From the cell containing the given text, extract its center point as [X, Y] coordinate. 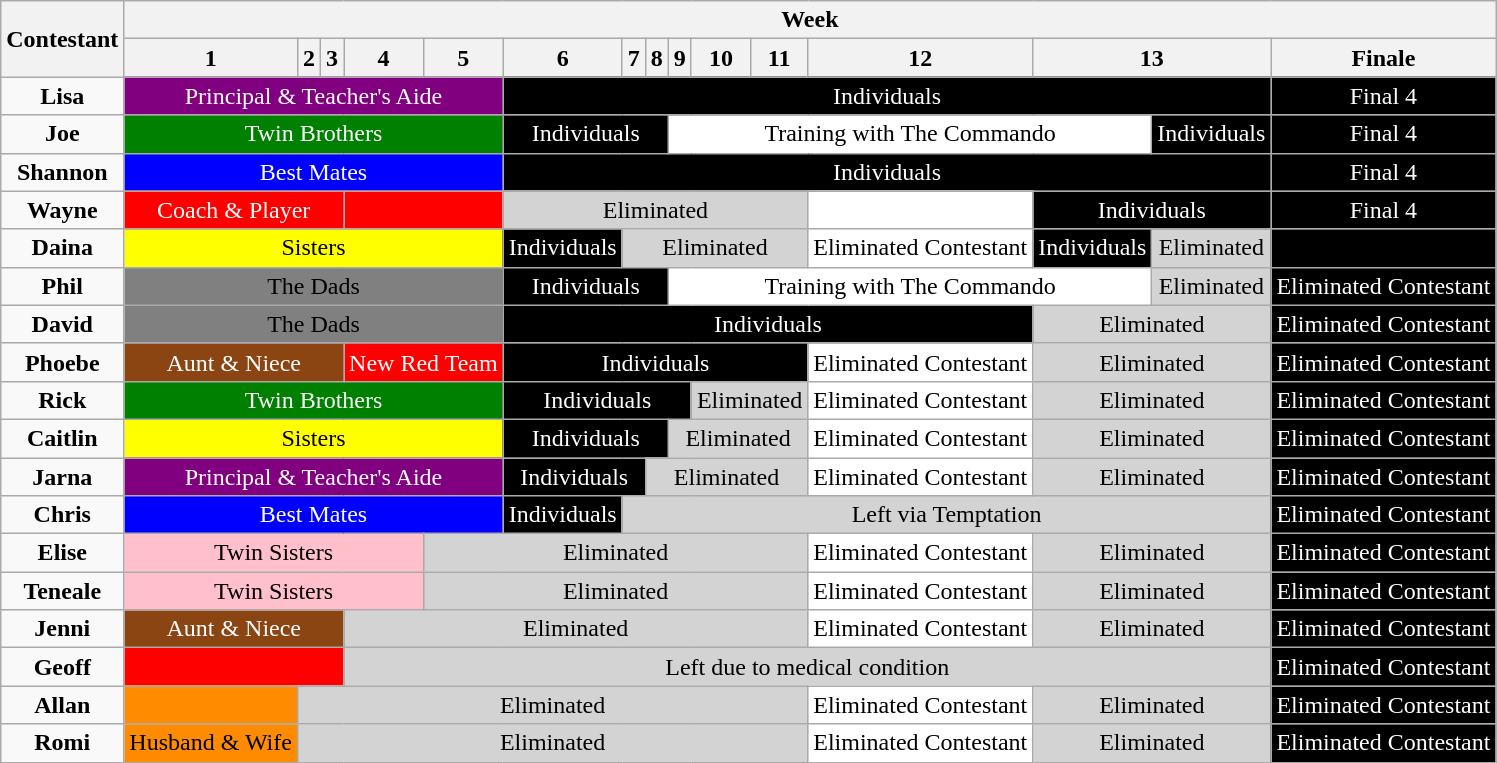
Chris [62, 515]
12 [920, 58]
9 [680, 58]
Phil [62, 286]
Elise [62, 553]
5 [463, 58]
7 [634, 58]
10 [720, 58]
11 [780, 58]
Daina [62, 248]
New Red Team [424, 362]
Left due to medical condition [808, 667]
Caitlin [62, 438]
Romi [62, 743]
Left via Temptation [946, 515]
1 [211, 58]
4 [384, 58]
Rick [62, 400]
2 [308, 58]
Jenni [62, 629]
David [62, 324]
Husband & Wife [211, 743]
Joe [62, 134]
Shannon [62, 172]
Contestant [62, 39]
Wayne [62, 210]
Lisa [62, 96]
8 [656, 58]
3 [332, 58]
Finale [1384, 58]
Phoebe [62, 362]
Coach & Player [234, 210]
13 [1152, 58]
Jarna [62, 477]
Week [810, 20]
Teneale [62, 591]
Allan [62, 705]
6 [562, 58]
Geoff [62, 667]
